Determine the [X, Y] coordinate at the center of the cell enclosing the given text.  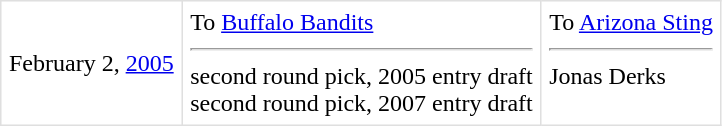
To Arizona Sting Jonas Derks [631, 63]
February 2, 2005 [92, 63]
To Buffalo Bandits second round pick, 2005 entry draftsecond round pick, 2007 entry draft [362, 63]
